Identify which cell holds the provided text, then report its [x, y] central coordinate. 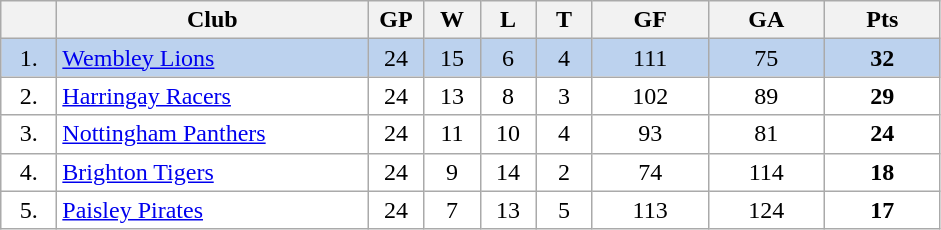
3. [29, 134]
93 [650, 134]
89 [766, 96]
Harringay Racers [212, 96]
75 [766, 58]
113 [650, 210]
Paisley Pirates [212, 210]
2. [29, 96]
8 [508, 96]
81 [766, 134]
GP [396, 20]
Club [212, 20]
11 [452, 134]
15 [452, 58]
17 [882, 210]
4. [29, 172]
74 [650, 172]
1. [29, 58]
124 [766, 210]
T [564, 20]
Brighton Tigers [212, 172]
5. [29, 210]
3 [564, 96]
W [452, 20]
Nottingham Panthers [212, 134]
L [508, 20]
GA [766, 20]
5 [564, 210]
7 [452, 210]
Pts [882, 20]
Wembley Lions [212, 58]
114 [766, 172]
111 [650, 58]
102 [650, 96]
9 [452, 172]
18 [882, 172]
32 [882, 58]
29 [882, 96]
2 [564, 172]
6 [508, 58]
14 [508, 172]
GF [650, 20]
10 [508, 134]
